Locate the cell with the specified text and output its [x, y] center coordinate. 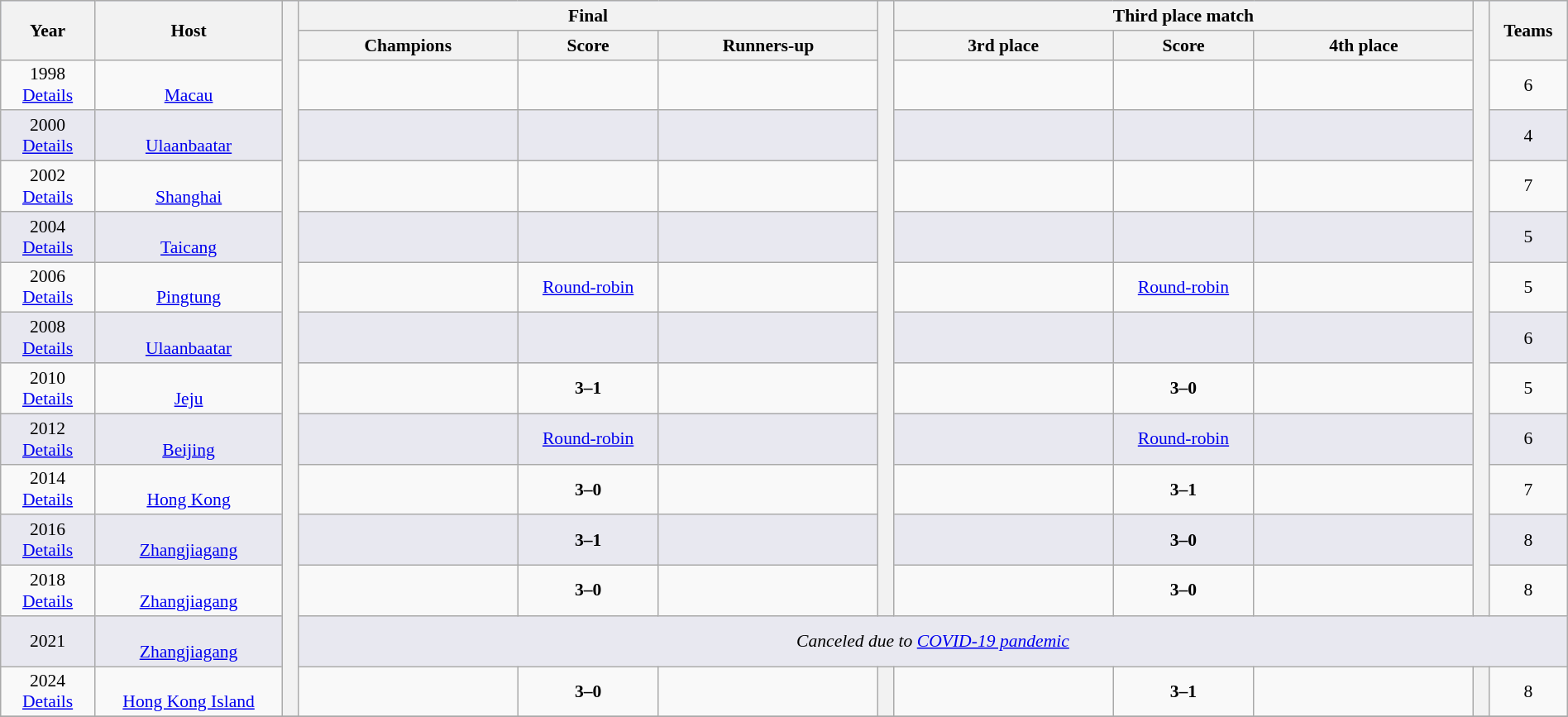
2012Details [48, 438]
Pingtung [189, 288]
3rd place [1004, 45]
2014Details [48, 490]
4th place [1363, 45]
4 [1528, 136]
2018Details [48, 590]
2010Details [48, 389]
1998Details [48, 84]
Canceled due to COVID-19 pandemic [933, 642]
Jeju [189, 389]
Taicang [189, 237]
Beijing [189, 438]
Hong Kong [189, 490]
Final [589, 16]
2021 [48, 642]
Host [189, 30]
2016Details [48, 541]
Shanghai [189, 187]
Third place match [1184, 16]
2006Details [48, 288]
2024Details [48, 691]
Year [48, 30]
Champions [409, 45]
2002Details [48, 187]
2004Details [48, 237]
2000Details [48, 136]
2008Details [48, 337]
Macau [189, 84]
Teams [1528, 30]
Hong Kong Island [189, 691]
Runners-up [767, 45]
